From the cell containing the given text, extract its center point as (X, Y) coordinate. 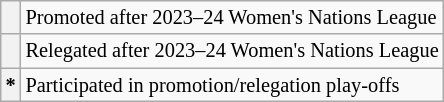
Promoted after 2023–24 Women's Nations League (232, 17)
* (11, 85)
Relegated after 2023–24 Women's Nations League (232, 51)
Participated in promotion/relegation play-offs (232, 85)
